Capture the cell that displays the provided text and extract its (X, Y) central coordinate. 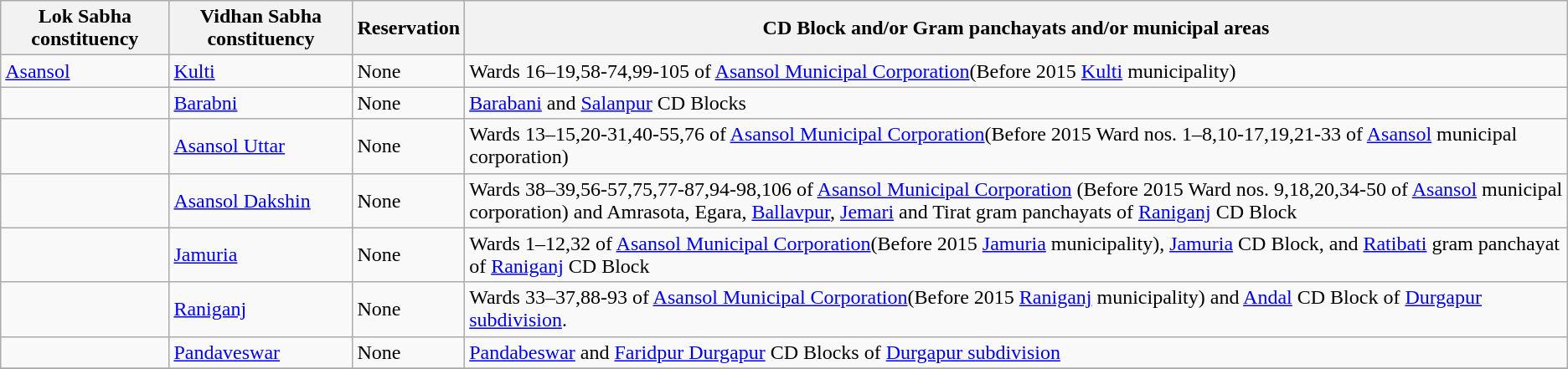
Wards 13–15,20-31,40-55,76 of Asansol Municipal Corporation(Before 2015 Ward nos. 1–8,10-17,19,21-33 of Asansol municipal corporation) (1017, 146)
Asansol Dakshin (261, 201)
Asansol (85, 71)
Wards 1–12,32 of Asansol Municipal Corporation(Before 2015 Jamuria municipality), Jamuria CD Block, and Ratibati gram panchayat of Raniganj CD Block (1017, 254)
Kulti (261, 71)
Jamuria (261, 254)
Lok Sabha constituency (85, 28)
Barabani and Salanpur CD Blocks (1017, 103)
Barabni (261, 103)
CD Block and/or Gram panchayats and/or municipal areas (1017, 28)
Raniganj (261, 310)
Reservation (409, 28)
Vidhan Sabha constituency (261, 28)
Wards 33–37,88-93 of Asansol Municipal Corporation(Before 2015 Raniganj municipality) and Andal CD Block of Durgapur subdivision. (1017, 310)
Pandaveswar (261, 352)
Pandabeswar and Faridpur Durgapur CD Blocks of Durgapur subdivision (1017, 352)
Asansol Uttar (261, 146)
Wards 16–19,58-74,99-105 of Asansol Municipal Corporation(Before 2015 Kulti municipality) (1017, 71)
